Provide the (x, y) coordinate of the cell's center where the given text is located.  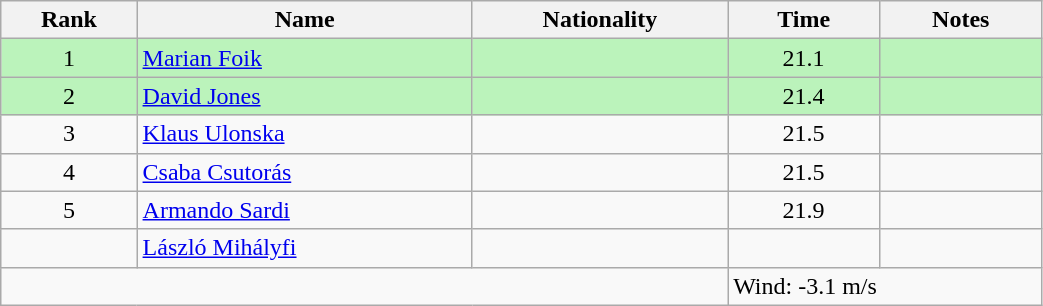
Armando Sardi (304, 210)
Csaba Csutorás (304, 172)
4 (69, 172)
1 (69, 58)
David Jones (304, 96)
Wind: -3.1 m/s (885, 286)
21.9 (804, 210)
21.1 (804, 58)
Rank (69, 20)
Time (804, 20)
Marian Foik (304, 58)
László Mihályfi (304, 248)
5 (69, 210)
Name (304, 20)
Klaus Ulonska (304, 134)
Nationality (600, 20)
2 (69, 96)
3 (69, 134)
21.4 (804, 96)
Notes (961, 20)
